Identify which cell holds the provided text, then report its [x, y] central coordinate. 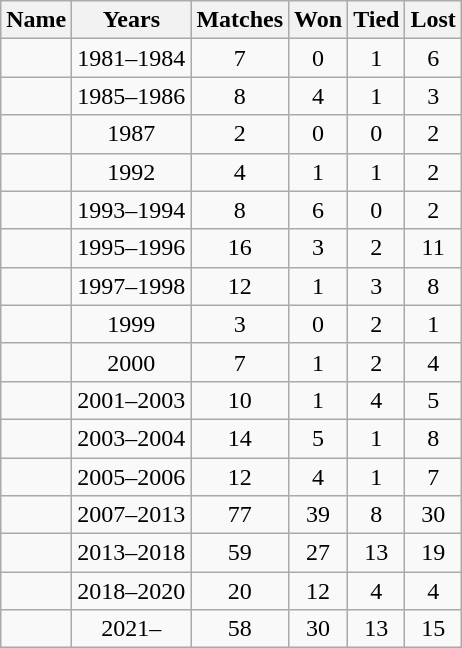
15 [433, 629]
20 [240, 591]
1999 [132, 324]
19 [433, 553]
10 [240, 400]
2003–2004 [132, 438]
59 [240, 553]
1997–1998 [132, 286]
14 [240, 438]
2005–2006 [132, 477]
2013–2018 [132, 553]
77 [240, 515]
Name [36, 20]
2000 [132, 362]
2021– [132, 629]
1995–1996 [132, 248]
11 [433, 248]
Won [318, 20]
Years [132, 20]
1985–1986 [132, 96]
58 [240, 629]
1993–1994 [132, 210]
1992 [132, 172]
1987 [132, 134]
1981–1984 [132, 58]
Matches [240, 20]
2007–2013 [132, 515]
27 [318, 553]
16 [240, 248]
2001–2003 [132, 400]
2018–2020 [132, 591]
Tied [376, 20]
Lost [433, 20]
39 [318, 515]
